Identify which cell holds the provided text, then report its (X, Y) central coordinate. 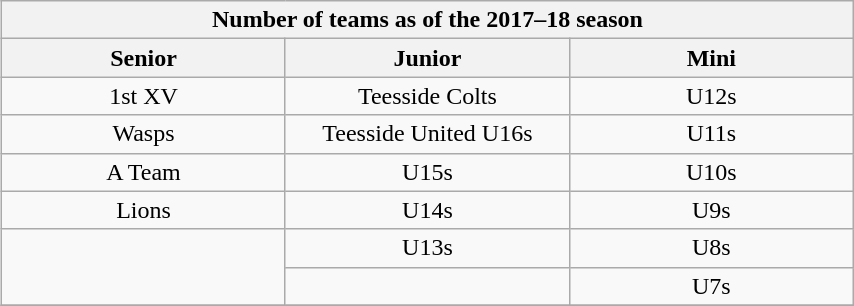
A Team (144, 172)
U8s (711, 248)
U9s (711, 210)
U12s (711, 96)
Teesside Colts (427, 96)
U7s (711, 286)
Senior (144, 58)
U15s (427, 172)
Teesside United U16s (427, 134)
U10s (711, 172)
U13s (427, 248)
Lions (144, 210)
Wasps (144, 134)
Number of teams as of the 2017–18 season (428, 20)
U11s (711, 134)
Junior (427, 58)
U14s (427, 210)
1st XV (144, 96)
Mini (711, 58)
